From the cell containing the given text, extract its center point as [X, Y] coordinate. 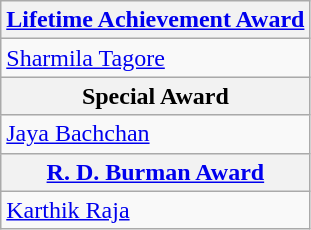
Special Award [156, 96]
Sharmila Tagore [156, 58]
R. D. Burman Award [156, 172]
Lifetime Achievement Award [156, 20]
Karthik Raja [156, 210]
Jaya Bachchan [156, 134]
